Identify which cell holds the provided text, then report its [X, Y] central coordinate. 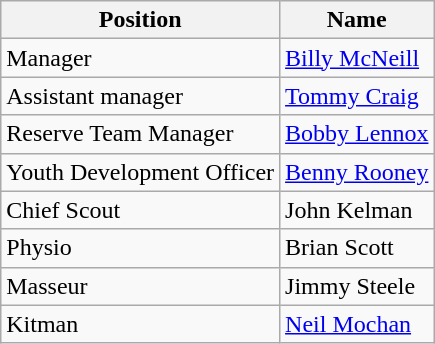
Name [357, 20]
Position [140, 20]
Bobby Lennox [357, 134]
Jimmy Steele [357, 286]
Neil Mochan [357, 324]
Chief Scout [140, 210]
Brian Scott [357, 248]
Manager [140, 58]
Physio [140, 248]
Benny Rooney [357, 172]
Tommy Craig [357, 96]
Billy McNeill [357, 58]
Assistant manager [140, 96]
Youth Development Officer [140, 172]
Masseur [140, 286]
Kitman [140, 324]
John Kelman [357, 210]
Reserve Team Manager [140, 134]
